Capture the cell that displays the provided text and extract its (X, Y) central coordinate. 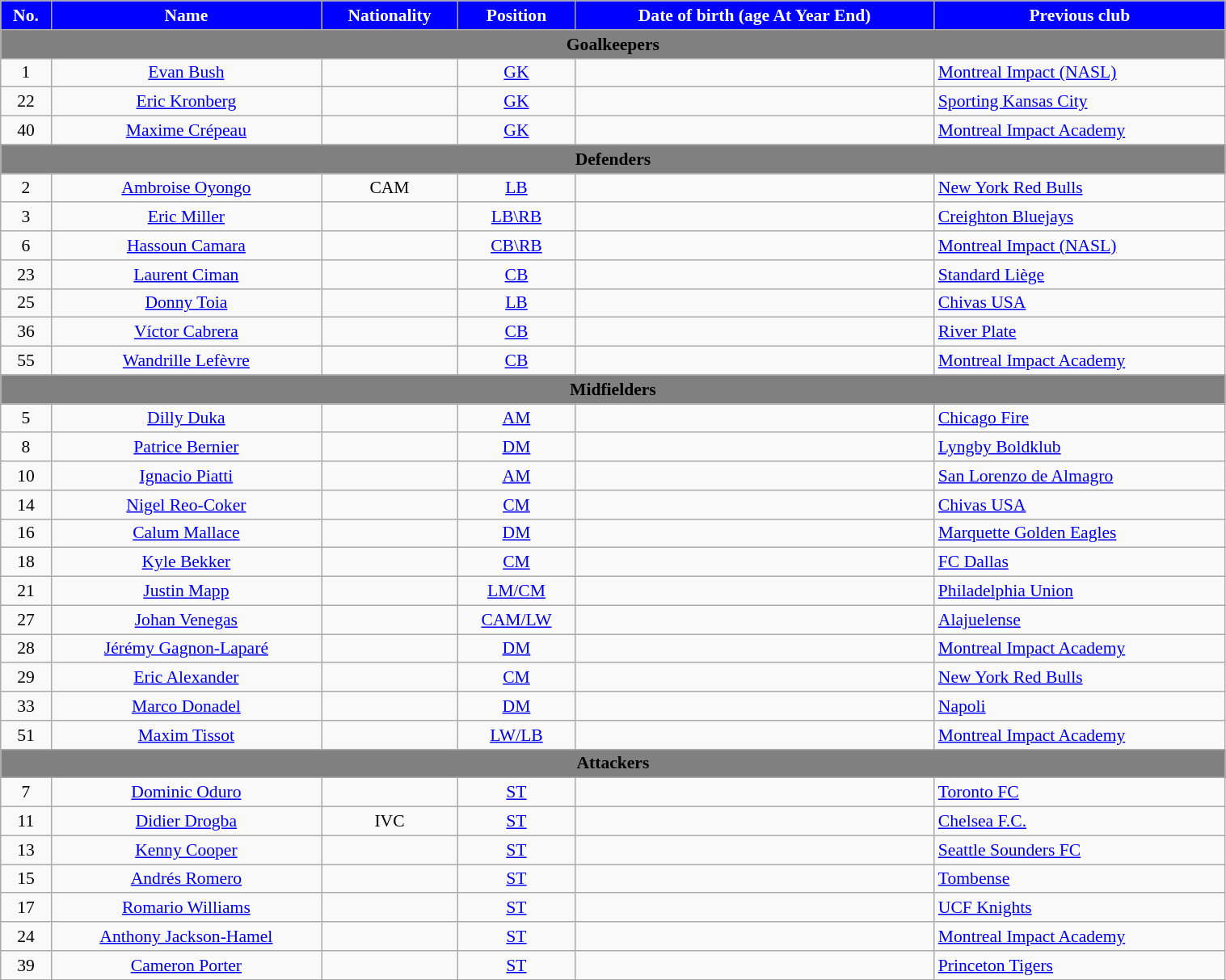
Eric Kronberg (186, 102)
21 (26, 591)
27 (26, 620)
Anthony Jackson-Hamel (186, 936)
Defenders (613, 159)
5 (26, 418)
Standard Liège (1080, 275)
Kenny Cooper (186, 850)
Princeton Tigers (1080, 965)
2 (26, 188)
Napoli (1080, 706)
28 (26, 649)
29 (26, 678)
Lyngby Boldklub (1080, 448)
LM/CM (516, 591)
UCF Knights (1080, 908)
Ignacio Piatti (186, 476)
Johan Venegas (186, 620)
18 (26, 562)
22 (26, 102)
Jérémy Gagnon-Laparé (186, 649)
Donny Toia (186, 303)
16 (26, 533)
Seattle Sounders FC (1080, 850)
39 (26, 965)
6 (26, 246)
36 (26, 332)
8 (26, 448)
17 (26, 908)
33 (26, 706)
Víctor Cabrera (186, 332)
Laurent Ciman (186, 275)
Hassoun Camara (186, 246)
CAM (390, 188)
Nationality (390, 15)
LW/LB (516, 735)
Alajuelense (1080, 620)
San Lorenzo de Almagro (1080, 476)
25 (26, 303)
Goalkeepers (613, 44)
No. (26, 15)
LB\RB (516, 217)
Eric Alexander (186, 678)
Wandrille Lefèvre (186, 361)
23 (26, 275)
Andrés Romero (186, 879)
Cameron Porter (186, 965)
Patrice Bernier (186, 448)
Dominic Oduro (186, 793)
Eric Miller (186, 217)
14 (26, 505)
Sporting Kansas City (1080, 102)
Attackers (613, 763)
51 (26, 735)
24 (26, 936)
7 (26, 793)
Midfielders (613, 389)
Didier Drogba (186, 822)
Maxime Crépeau (186, 131)
CAM/LW (516, 620)
11 (26, 822)
Name (186, 15)
3 (26, 217)
Chelsea F.C. (1080, 822)
Calum Mallace (186, 533)
Dilly Duka (186, 418)
Tombense (1080, 879)
Maxim Tissot (186, 735)
Romario Williams (186, 908)
CB\RB (516, 246)
Toronto FC (1080, 793)
Position (516, 15)
Kyle Bekker (186, 562)
40 (26, 131)
Previous club (1080, 15)
Marquette Golden Eagles (1080, 533)
15 (26, 879)
Nigel Reo-Coker (186, 505)
IVC (390, 822)
Philadelphia Union (1080, 591)
13 (26, 850)
Marco Donadel (186, 706)
10 (26, 476)
Date of birth (age At Year End) (754, 15)
FC Dallas (1080, 562)
Justin Mapp (186, 591)
1 (26, 73)
55 (26, 361)
Chicago Fire (1080, 418)
Evan Bush (186, 73)
Ambroise Oyongo (186, 188)
Creighton Bluejays (1080, 217)
River Plate (1080, 332)
